Locate the cell with the specified text and output its (x, y) center coordinate. 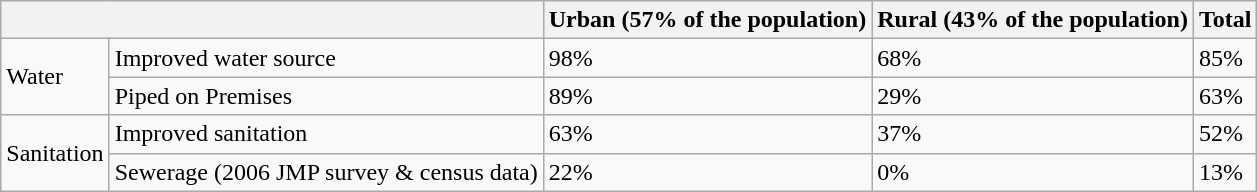
Urban (57% of the population) (707, 20)
Total (1225, 20)
29% (1033, 96)
Improved sanitation (326, 134)
Sewerage (2006 JMP survey & census data) (326, 172)
Rural (43% of the population) (1033, 20)
98% (707, 58)
Sanitation (55, 153)
89% (707, 96)
0% (1033, 172)
Improved water source (326, 58)
52% (1225, 134)
Water (55, 77)
Piped on Premises (326, 96)
85% (1225, 58)
68% (1033, 58)
13% (1225, 172)
37% (1033, 134)
22% (707, 172)
